Output the [x, y] coordinate of the center of the cell containing the given text.  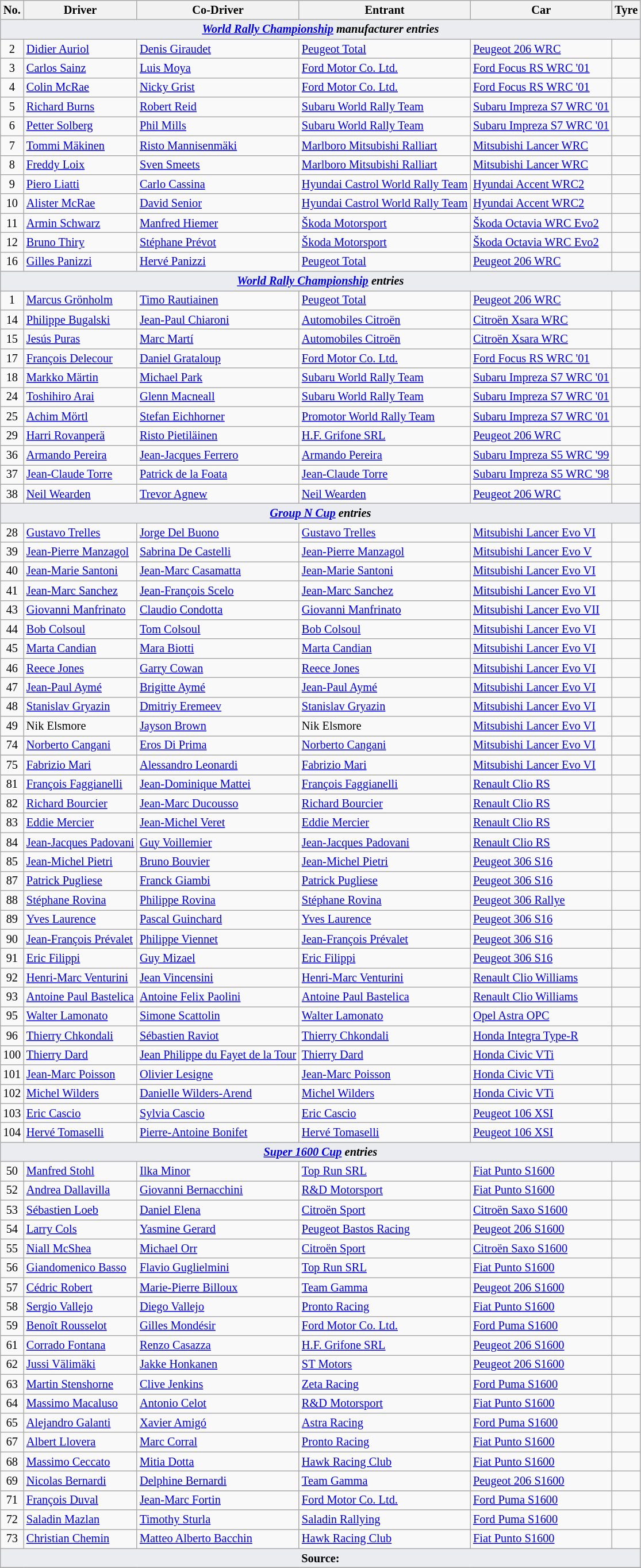
10 [12, 204]
29 [12, 436]
104 [12, 1132]
Jean-François Scelo [218, 591]
Guy Mizael [218, 959]
Timothy Sturla [218, 1520]
François Duval [80, 1500]
Saladin Rallying [385, 1520]
Brigitte Aymé [218, 687]
World Rally Championship entries [321, 281]
53 [12, 1210]
Trevor Agnew [218, 494]
Marie-Pierre Billoux [218, 1287]
Mitia Dotta [218, 1462]
43 [12, 610]
Xavier Amigó [218, 1423]
Antoine Felix Paolini [218, 997]
Petter Solberg [80, 126]
93 [12, 997]
Freddy Loix [80, 165]
39 [12, 552]
61 [12, 1345]
81 [12, 784]
48 [12, 707]
Marcus Grönholm [80, 300]
56 [12, 1268]
Peugeot Bastos Racing [385, 1229]
Jean-Marc Casamatta [218, 571]
Manfred Stohl [80, 1171]
Luis Moya [218, 68]
Mitsubishi Lancer Evo V [541, 552]
71 [12, 1500]
16 [12, 262]
87 [12, 881]
Ilka Minor [218, 1171]
25 [12, 416]
Jean-Dominique Mattei [218, 784]
15 [12, 339]
Niall McShea [80, 1248]
Antonio Celot [218, 1404]
Achim Mörtl [80, 416]
Renzo Casazza [218, 1345]
Toshihiro Arai [80, 397]
Group N Cup entries [321, 513]
Sylvia Cascio [218, 1113]
4 [12, 87]
Franck Giambi [218, 881]
Opel Astra OPC [541, 1016]
Dmitriy Eremeev [218, 707]
72 [12, 1520]
Corrado Fontana [80, 1345]
Risto Mannisenmäki [218, 145]
Jean-Paul Chiaroni [218, 320]
Nicky Grist [218, 87]
14 [12, 320]
Marc Martí [218, 339]
37 [12, 474]
Philippe Viennet [218, 939]
Albert Llovera [80, 1442]
Mitsubishi Lancer Evo VII [541, 610]
Simone Scattolin [218, 1016]
92 [12, 977]
Gilles Panizzi [80, 262]
Jean-Jacques Ferrero [218, 455]
Risto Pietiläinen [218, 436]
Denis Giraudet [218, 49]
102 [12, 1094]
46 [12, 668]
44 [12, 629]
Massimo Ceccato [80, 1462]
58 [12, 1306]
1 [12, 300]
Stefan Eichhorner [218, 416]
Sabrina De Castelli [218, 552]
Astra Racing [385, 1423]
Saladin Mazlan [80, 1520]
38 [12, 494]
Philippe Bugalski [80, 320]
50 [12, 1171]
Jussi Välimäki [80, 1364]
David Senior [218, 204]
Olivier Lesigne [218, 1074]
Hervé Panizzi [218, 262]
Alessandro Leonardi [218, 765]
Colin McRae [80, 87]
62 [12, 1364]
Sergio Vallejo [80, 1306]
64 [12, 1404]
Robert Reid [218, 107]
Super 1600 Cup entries [321, 1152]
Flavio Guglielmini [218, 1268]
55 [12, 1248]
57 [12, 1287]
Entrant [385, 10]
World Rally Championship manufacturer entries [321, 29]
69 [12, 1481]
67 [12, 1442]
100 [12, 1055]
Michael Park [218, 378]
Nicolas Bernardi [80, 1481]
Jorge Del Buono [218, 532]
No. [12, 10]
Jean Vincensini [218, 977]
Subaru Impreza S5 WRC '99 [541, 455]
2 [12, 49]
5 [12, 107]
Giovanni Bernacchini [218, 1190]
40 [12, 571]
24 [12, 397]
7 [12, 145]
36 [12, 455]
Diego Vallejo [218, 1306]
Bruno Bouvier [218, 861]
73 [12, 1539]
Jean-Marc Fortin [218, 1500]
Peugeot 306 Rallye [541, 900]
Pascal Guinchard [218, 919]
68 [12, 1462]
Stéphane Prévot [218, 242]
Phil Mills [218, 126]
Zeta Racing [385, 1384]
103 [12, 1113]
47 [12, 687]
Giandomenico Basso [80, 1268]
Clive Jenkins [218, 1384]
Glenn Macneall [218, 397]
Harri Rovanperä [80, 436]
84 [12, 842]
Garry Cowan [218, 668]
Sébastien Raviot [218, 1036]
Daniel Grataloup [218, 358]
49 [12, 726]
74 [12, 745]
Piero Liatti [80, 184]
Carlo Cassina [218, 184]
Matteo Alberto Bacchin [218, 1539]
Cédric Robert [80, 1287]
Martin Stenshorne [80, 1384]
Marc Corral [218, 1442]
Danielle Wilders-Arend [218, 1094]
3 [12, 68]
Didier Auriol [80, 49]
9 [12, 184]
Manfred Hiemer [218, 223]
Delphine Bernardi [218, 1481]
Larry Cols [80, 1229]
Jakke Honkanen [218, 1364]
Driver [80, 10]
Jean-Marc Ducousso [218, 803]
89 [12, 919]
Markko Märtin [80, 378]
Patrick de la Foata [218, 474]
Eros Di Prima [218, 745]
17 [12, 358]
Sven Smeets [218, 165]
28 [12, 532]
Armin Schwarz [80, 223]
Pierre-Antoine Bonifet [218, 1132]
Jayson Brown [218, 726]
Subaru Impreza S5 WRC '98 [541, 474]
Daniel Elena [218, 1210]
54 [12, 1229]
101 [12, 1074]
83 [12, 823]
Gilles Mondésir [218, 1326]
82 [12, 803]
François Delecour [80, 358]
Andrea Dallavilla [80, 1190]
Promotor World Rally Team [385, 416]
Christian Chemin [80, 1539]
Yasmine Gerard [218, 1229]
Co-Driver [218, 10]
85 [12, 861]
Tyre [626, 10]
18 [12, 378]
Massimo Macaluso [80, 1404]
Michael Orr [218, 1248]
6 [12, 126]
Alister McRae [80, 204]
Philippe Rovina [218, 900]
96 [12, 1036]
52 [12, 1190]
Richard Burns [80, 107]
Guy Voillemier [218, 842]
63 [12, 1384]
45 [12, 649]
8 [12, 165]
90 [12, 939]
Jean Philippe du Fayet de la Tour [218, 1055]
Alejandro Galanti [80, 1423]
11 [12, 223]
Honda Integra Type-R [541, 1036]
12 [12, 242]
65 [12, 1423]
ST Motors [385, 1364]
Benoît Rousselot [80, 1326]
59 [12, 1326]
Car [541, 10]
Sébastien Loeb [80, 1210]
Jesús Puras [80, 339]
Tommi Mäkinen [80, 145]
95 [12, 1016]
91 [12, 959]
Source: [321, 1558]
75 [12, 765]
Mara Biotti [218, 649]
Bruno Thiry [80, 242]
Carlos Sainz [80, 68]
41 [12, 591]
Claudio Condotta [218, 610]
88 [12, 900]
Timo Rautiainen [218, 300]
Tom Colsoul [218, 629]
Jean-Michel Veret [218, 823]
